Identify which cell holds the provided text, then report its [X, Y] central coordinate. 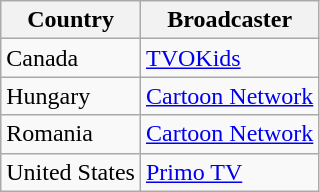
Hungary [71, 96]
Broadcaster [229, 20]
Country [71, 20]
United States [71, 172]
Primo TV [229, 172]
Romania [71, 134]
TVOKids [229, 58]
Canada [71, 58]
